Determine the [x, y] coordinate at the center of the cell enclosing the given text.  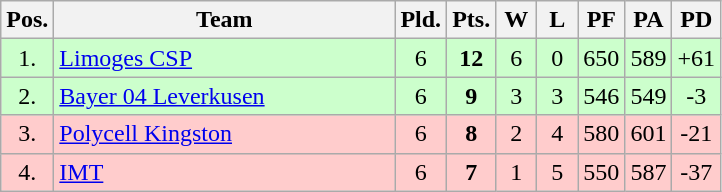
2 [516, 134]
Polycell Kingston [224, 134]
PD [696, 20]
-21 [696, 134]
4. [28, 172]
-37 [696, 172]
3. [28, 134]
9 [472, 96]
587 [648, 172]
589 [648, 58]
PA [648, 20]
2. [28, 96]
Limoges CSP [224, 58]
W [516, 20]
12 [472, 58]
0 [558, 58]
Pld. [421, 20]
PF [602, 20]
549 [648, 96]
Pts. [472, 20]
8 [472, 134]
L [558, 20]
+61 [696, 58]
-3 [696, 96]
Team [224, 20]
5 [558, 172]
IMT [224, 172]
Bayer 04 Leverkusen [224, 96]
Pos. [28, 20]
601 [648, 134]
4 [558, 134]
1 [516, 172]
546 [602, 96]
1. [28, 58]
580 [602, 134]
650 [602, 58]
550 [602, 172]
7 [472, 172]
